Output the [x, y] coordinate of the center of the cell containing the given text.  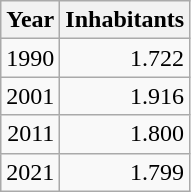
2021 [30, 172]
Year [30, 20]
2011 [30, 134]
1.916 [125, 96]
2001 [30, 96]
1.800 [125, 134]
1.799 [125, 172]
Inhabitants [125, 20]
1990 [30, 58]
1.722 [125, 58]
